Output the (X, Y) coordinate of the center of the cell containing the given text.  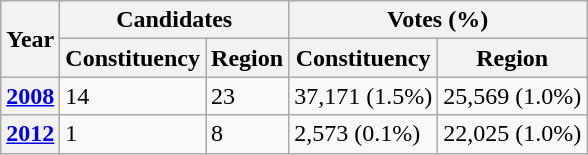
Votes (%) (438, 20)
25,569 (1.0%) (512, 96)
1 (133, 134)
2012 (30, 134)
37,171 (1.5%) (364, 96)
2008 (30, 96)
22,025 (1.0%) (512, 134)
14 (133, 96)
Candidates (174, 20)
Year (30, 39)
23 (248, 96)
8 (248, 134)
2,573 (0.1%) (364, 134)
